Pinpoint the cell where the given text exists, returning its [X, Y] midpoint coordinate. 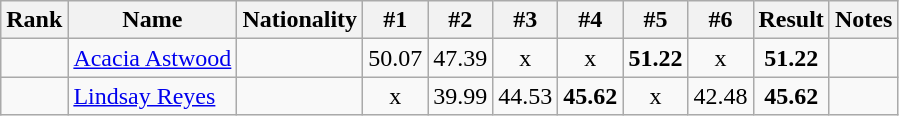
Lindsay Reyes [152, 96]
#4 [590, 20]
50.07 [396, 58]
Rank [34, 20]
Name [152, 20]
#5 [656, 20]
42.48 [720, 96]
39.99 [460, 96]
#1 [396, 20]
Result [791, 20]
#3 [526, 20]
Acacia Astwood [152, 58]
Notes [863, 20]
#6 [720, 20]
Nationality [300, 20]
44.53 [526, 96]
47.39 [460, 58]
#2 [460, 20]
